Provide the [X, Y] coordinate of the cell's center where the given text is located.  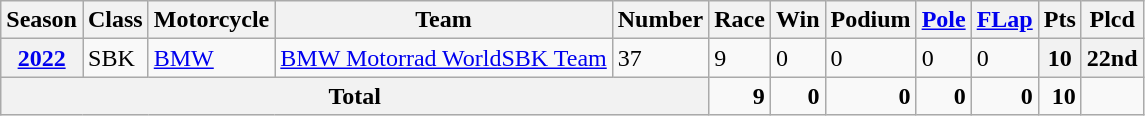
Number [660, 20]
Pole [944, 20]
Total [355, 96]
Season [42, 20]
Motorcycle [212, 20]
BMW [212, 58]
FLap [1004, 20]
Plcd [1112, 20]
Win [798, 20]
2022 [42, 58]
Pts [1060, 20]
Race [740, 20]
22nd [1112, 58]
SBK [115, 58]
Team [444, 20]
BMW Motorrad WorldSBK Team [444, 58]
Class [115, 20]
37 [660, 58]
Podium [870, 20]
